Return [x, y] of the center of cell containing provided text 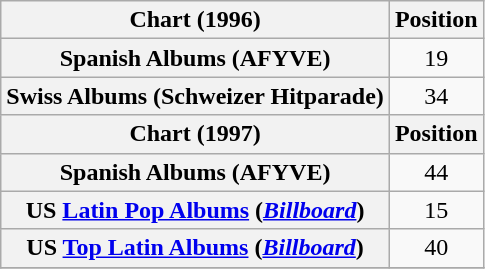
15 [436, 210]
34 [436, 96]
40 [436, 248]
US Latin Pop Albums (Billboard) [196, 210]
19 [436, 58]
44 [436, 172]
Chart (1996) [196, 20]
US Top Latin Albums (Billboard) [196, 248]
Swiss Albums (Schweizer Hitparade) [196, 96]
Chart (1997) [196, 134]
